Capture the cell that displays the provided text and extract its (x, y) central coordinate. 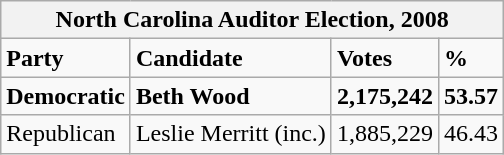
53.57 (470, 96)
Votes (384, 58)
Leslie Merritt (inc.) (230, 134)
46.43 (470, 134)
2,175,242 (384, 96)
Party (66, 58)
% (470, 58)
Democratic (66, 96)
Republican (66, 134)
North Carolina Auditor Election, 2008 (252, 20)
Candidate (230, 58)
1,885,229 (384, 134)
Beth Wood (230, 96)
